Detect which cell encompasses the target text, then output its [x, y] center coordinate. 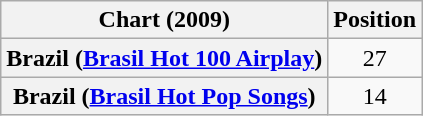
Brazil (Brasil Hot Pop Songs) [164, 96]
Position [375, 20]
Brazil (Brasil Hot 100 Airplay) [164, 58]
27 [375, 58]
14 [375, 96]
Chart (2009) [164, 20]
